Pinpoint the cell where the given text exists, returning its (x, y) midpoint coordinate. 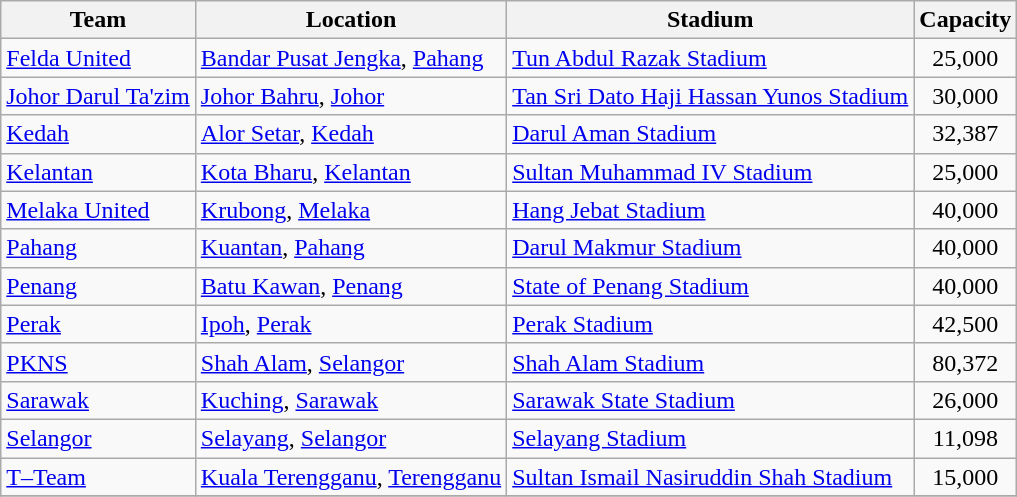
11,098 (966, 438)
Selayang Stadium (710, 438)
Selayang, Selangor (350, 438)
Tun Abdul Razak Stadium (710, 58)
Kota Bharu, Kelantan (350, 172)
Ipoh, Perak (350, 324)
Perak Stadium (710, 324)
Felda United (98, 58)
Melaka United (98, 210)
Tan Sri Dato Haji Hassan Yunos Stadium (710, 96)
Hang Jebat Stadium (710, 210)
Johor Darul Ta'zim (98, 96)
Kuantan, Pahang (350, 248)
Penang (98, 286)
26,000 (966, 400)
Shah Alam Stadium (710, 362)
Pahang (98, 248)
T–Team (98, 477)
Kuala Terengganu, Terengganu (350, 477)
15,000 (966, 477)
Sarawak (98, 400)
Team (98, 20)
Krubong, Melaka (350, 210)
Johor Bahru, Johor (350, 96)
Batu Kawan, Penang (350, 286)
Sarawak State Stadium (710, 400)
Stadium (710, 20)
Darul Makmur Stadium (710, 248)
Kuching, Sarawak (350, 400)
Perak (98, 324)
Bandar Pusat Jengka, Pahang (350, 58)
30,000 (966, 96)
Location (350, 20)
80,372 (966, 362)
PKNS (98, 362)
Shah Alam, Selangor (350, 362)
Kedah (98, 134)
Kelantan (98, 172)
32,387 (966, 134)
Darul Aman Stadium (710, 134)
Selangor (98, 438)
Sultan Muhammad IV Stadium (710, 172)
Capacity (966, 20)
Alor Setar, Kedah (350, 134)
42,500 (966, 324)
State of Penang Stadium (710, 286)
Sultan Ismail Nasiruddin Shah Stadium (710, 477)
